Identify which cell holds the provided text, then report its (x, y) central coordinate. 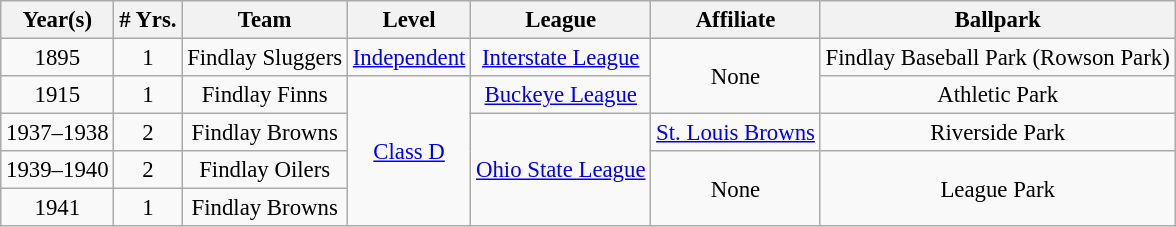
Ohio State League (561, 170)
Riverside Park (998, 133)
Interstate League (561, 58)
Buckeye League (561, 95)
# Yrs. (148, 20)
1939–1940 (58, 170)
Team (265, 20)
1915 (58, 95)
St. Louis Browns (736, 133)
League (561, 20)
Findlay Baseball Park (Rowson Park) (998, 58)
1941 (58, 208)
Affiliate (736, 20)
Year(s) (58, 20)
Ballpark (998, 20)
Findlay Oilers (265, 170)
1937–1938 (58, 133)
League Park (998, 188)
Independent (408, 58)
Findlay Sluggers (265, 58)
Class D (408, 151)
Level (408, 20)
1895 (58, 58)
Athletic Park (998, 95)
Findlay Finns (265, 95)
